From the cell containing the given text, extract its center point as [X, Y] coordinate. 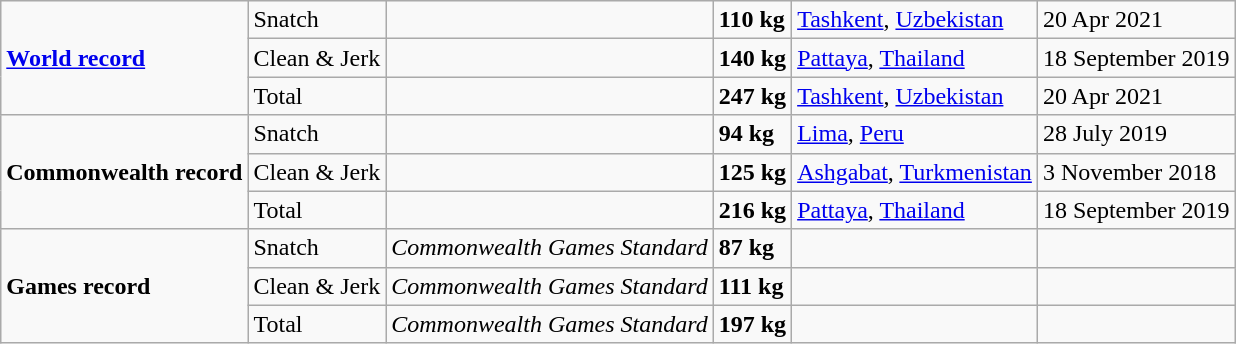
216 kg [752, 210]
94 kg [752, 134]
28 July 2019 [1136, 134]
Lima, Peru [915, 134]
World record [124, 58]
Commonwealth record [124, 172]
140 kg [752, 58]
Games record [124, 286]
110 kg [752, 20]
Ashgabat, Turkmenistan [915, 172]
111 kg [752, 286]
125 kg [752, 172]
197 kg [752, 324]
247 kg [752, 96]
3 November 2018 [1136, 172]
87 kg [752, 248]
